Search for the cell housing the specified text and yield its (X, Y) center coordinate. 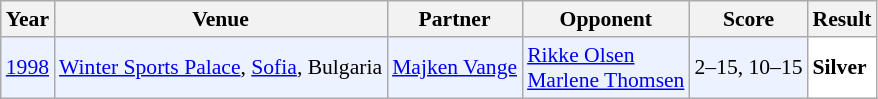
Silver (842, 68)
Rikke Olsen Marlene Thomsen (606, 68)
Winter Sports Palace, Sofia, Bulgaria (220, 68)
Year (28, 19)
Majken Vange (454, 68)
Result (842, 19)
Venue (220, 19)
Opponent (606, 19)
2–15, 10–15 (748, 68)
Score (748, 19)
Partner (454, 19)
1998 (28, 68)
